Detect which cell encompasses the target text, then output its (x, y) center coordinate. 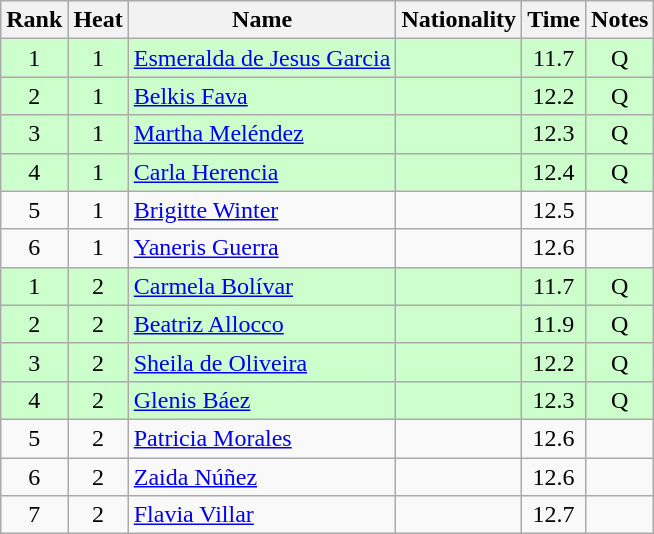
Flavia Villar (262, 515)
Rank (34, 20)
12.7 (554, 515)
Esmeralda de Jesus Garcia (262, 58)
Heat (98, 20)
Time (554, 20)
Notes (620, 20)
Yaneris Guerra (262, 248)
Beatriz Allocco (262, 324)
Patricia Morales (262, 438)
Martha Meléndez (262, 134)
Carla Herencia (262, 172)
Sheila de Oliveira (262, 362)
Nationality (459, 20)
Brigitte Winter (262, 210)
Zaida Núñez (262, 477)
Belkis Fava (262, 96)
12.5 (554, 210)
7 (34, 515)
Glenis Báez (262, 400)
11.9 (554, 324)
12.4 (554, 172)
Carmela Bolívar (262, 286)
Name (262, 20)
